Identify which cell holds the provided text, then report its [X, Y] central coordinate. 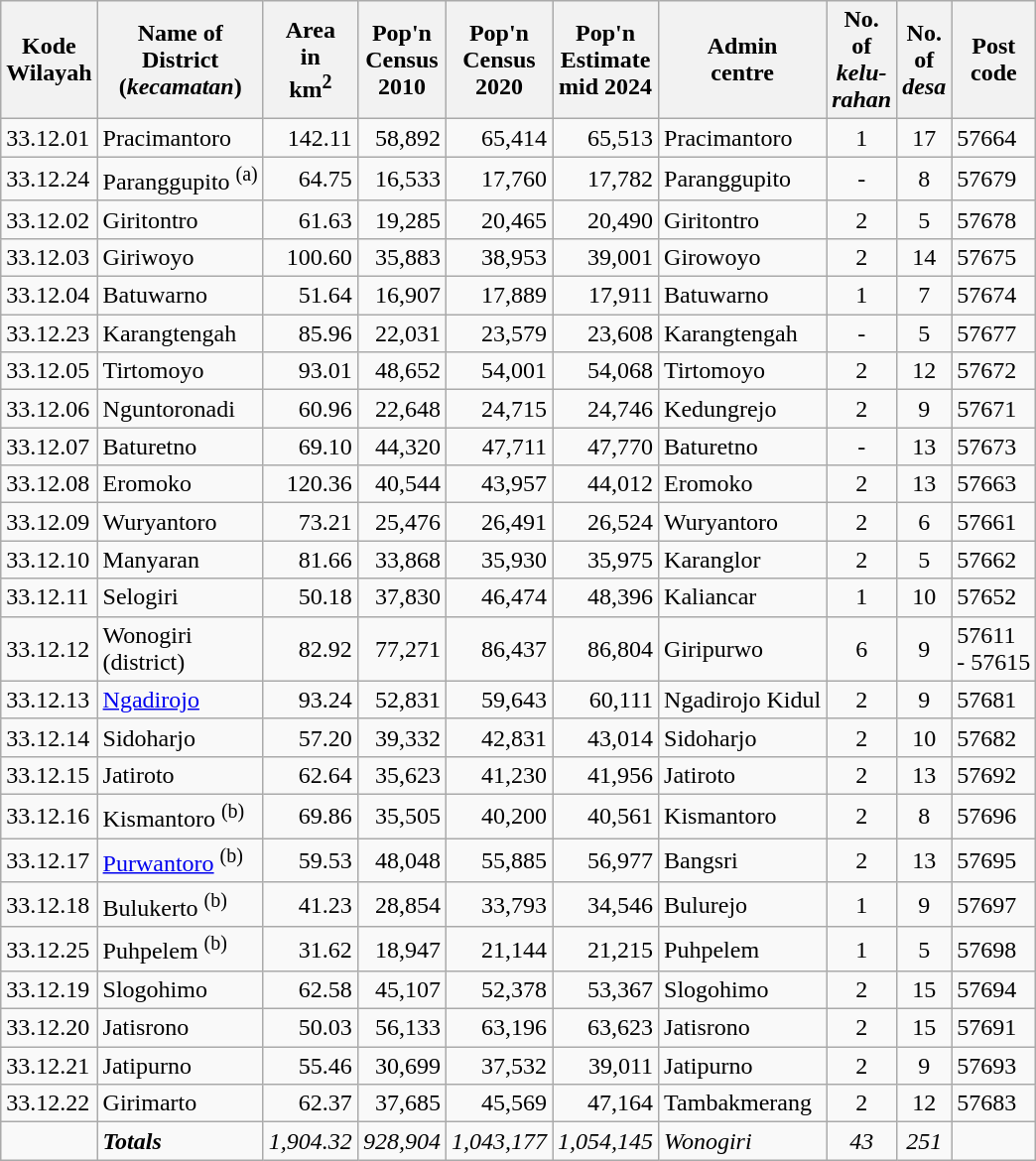
Girimarto [181, 1103]
48,048 [401, 861]
Paranggupito [742, 179]
54,001 [498, 371]
Name ofDistrict(kecamatan) [181, 60]
57661 [994, 522]
82.92 [310, 649]
Pop'nEstimatemid 2024 [605, 60]
33.12.23 [50, 333]
33.12.20 [50, 1028]
81.66 [310, 560]
62.37 [310, 1103]
33.12.21 [50, 1066]
Purwantoro (b) [181, 861]
35,930 [498, 560]
Giriwoyo [181, 257]
50.03 [310, 1028]
73.21 [310, 522]
251 [925, 1141]
33.12.01 [50, 138]
17,911 [605, 296]
35,623 [401, 775]
Bangsri [742, 861]
69.10 [310, 447]
57677 [994, 333]
33.12.02 [50, 219]
59,643 [498, 700]
44,320 [401, 447]
35,505 [401, 816]
62.64 [310, 775]
86,804 [605, 649]
57679 [994, 179]
33.12.19 [50, 990]
65,414 [498, 138]
100.60 [310, 257]
1,043,177 [498, 1141]
30,699 [401, 1066]
Bulurejo [742, 905]
33.12.11 [50, 597]
No.ofdesa [925, 60]
7 [925, 296]
33.12.07 [50, 447]
33.12.22 [50, 1103]
57696 [994, 816]
22,031 [401, 333]
Giripurwo [742, 649]
41,230 [498, 775]
33.12.14 [50, 737]
33.12.08 [50, 484]
57681 [994, 700]
Postcode [994, 60]
37,532 [498, 1066]
57691 [994, 1028]
Girowoyo [742, 257]
57697 [994, 905]
Kode Wilayah [50, 60]
26,491 [498, 522]
33.12.18 [50, 905]
45,569 [498, 1103]
33.12.09 [50, 522]
16,907 [401, 296]
Totals [181, 1141]
34,546 [605, 905]
93.24 [310, 700]
57675 [994, 257]
65,513 [605, 138]
No.ofkelu-rahan [861, 60]
52,378 [498, 990]
21,215 [605, 949]
Kedungrejo [742, 409]
Kaliancar [742, 597]
16,533 [401, 179]
77,271 [401, 649]
57673 [994, 447]
33.12.05 [50, 371]
33.12.25 [50, 949]
37,685 [401, 1103]
47,770 [605, 447]
59.53 [310, 861]
57.20 [310, 737]
17,760 [498, 179]
41,956 [605, 775]
Tambakmerang [742, 1103]
Ngadirojo [181, 700]
42,831 [498, 737]
43,957 [498, 484]
Pop'nCensus2020 [498, 60]
928,904 [401, 1141]
33,793 [498, 905]
39,011 [605, 1066]
Puhpelem [742, 949]
Paranggupito (a) [181, 179]
54,068 [605, 371]
57662 [994, 560]
33,868 [401, 560]
60.96 [310, 409]
1,054,145 [605, 1141]
56,977 [605, 861]
69.86 [310, 816]
58,892 [401, 138]
57611- 57615 [994, 649]
60,111 [605, 700]
35,975 [605, 560]
33.12.12 [50, 649]
33.12.15 [50, 775]
20,465 [498, 219]
85.96 [310, 333]
1,904.32 [310, 1141]
57698 [994, 949]
31.62 [310, 949]
Area inkm2 [310, 60]
33.12.06 [50, 409]
Admincentre [742, 60]
57682 [994, 737]
57693 [994, 1066]
Ngadirojo Kidul [742, 700]
40,561 [605, 816]
44,012 [605, 484]
64.75 [310, 179]
Selogiri [181, 597]
35,883 [401, 257]
56,133 [401, 1028]
38,953 [498, 257]
57678 [994, 219]
24,715 [498, 409]
51.64 [310, 296]
17 [925, 138]
22,648 [401, 409]
24,746 [605, 409]
57683 [994, 1103]
25,476 [401, 522]
18,947 [401, 949]
57674 [994, 296]
33.12.10 [50, 560]
47,711 [498, 447]
45,107 [401, 990]
Bulukerto (b) [181, 905]
28,854 [401, 905]
86,437 [498, 649]
142.11 [310, 138]
40,200 [498, 816]
20,490 [605, 219]
33.12.17 [50, 861]
93.01 [310, 371]
33.12.24 [50, 179]
52,831 [401, 700]
46,474 [498, 597]
Pop'nCensus2010 [401, 60]
55,885 [498, 861]
Kismantoro (b) [181, 816]
14 [925, 257]
19,285 [401, 219]
62.58 [310, 990]
43 [861, 1141]
21,144 [498, 949]
57652 [994, 597]
Puhpelem (b) [181, 949]
Manyaran [181, 560]
57664 [994, 138]
57672 [994, 371]
Nguntoronadi [181, 409]
33.12.13 [50, 700]
43,014 [605, 737]
57695 [994, 861]
57671 [994, 409]
33.12.16 [50, 816]
33.12.04 [50, 296]
50.18 [310, 597]
23,579 [498, 333]
41.23 [310, 905]
55.46 [310, 1066]
17,782 [605, 179]
Wonogiri (district) [181, 649]
63,623 [605, 1028]
33.12.03 [50, 257]
26,524 [605, 522]
23,608 [605, 333]
61.63 [310, 219]
Kismantoro [742, 816]
40,544 [401, 484]
39,001 [605, 257]
120.36 [310, 484]
57694 [994, 990]
17,889 [498, 296]
37,830 [401, 597]
47,164 [605, 1103]
63,196 [498, 1028]
Wonogiri [742, 1141]
48,652 [401, 371]
48,396 [605, 597]
39,332 [401, 737]
57692 [994, 775]
57663 [994, 484]
53,367 [605, 990]
Karanglor [742, 560]
